Find where the given text appears and provide that cell's center as (X, Y) coordinate. 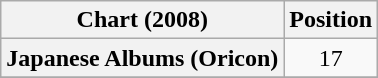
Japanese Albums (Oricon) (142, 58)
17 (331, 58)
Chart (2008) (142, 20)
Position (331, 20)
